From the cell containing the given text, extract its center point as [x, y] coordinate. 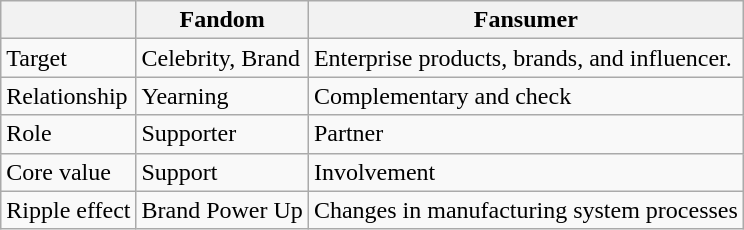
Partner [526, 134]
Relationship [68, 96]
Brand Power Up [222, 210]
Support [222, 172]
Fandom [222, 20]
Fansumer [526, 20]
Core value [68, 172]
Complementary and check [526, 96]
Role [68, 134]
Celebrity, Brand [222, 58]
Changes in manufacturing system processes [526, 210]
Target [68, 58]
Yearning [222, 96]
Enterprise products, brands, and influencer. [526, 58]
Involvement [526, 172]
Ripple effect [68, 210]
Supporter [222, 134]
